Return (x, y) of the center of cell containing provided text 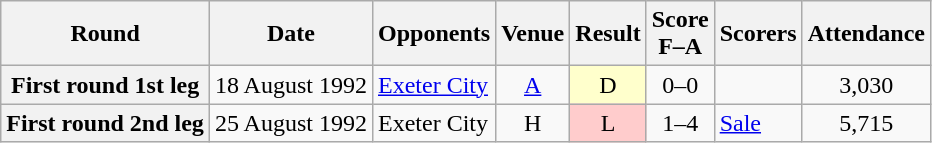
3,030 (866, 85)
First round 2nd leg (106, 123)
0–0 (680, 85)
18 August 1992 (290, 85)
H (533, 123)
L (608, 123)
Result (608, 34)
ScoreF–A (680, 34)
Venue (533, 34)
Sale (758, 123)
Date (290, 34)
Attendance (866, 34)
1–4 (680, 123)
A (533, 85)
Scorers (758, 34)
5,715 (866, 123)
Opponents (434, 34)
D (608, 85)
Round (106, 34)
First round 1st leg (106, 85)
25 August 1992 (290, 123)
